Capture the cell that displays the provided text and extract its [X, Y] central coordinate. 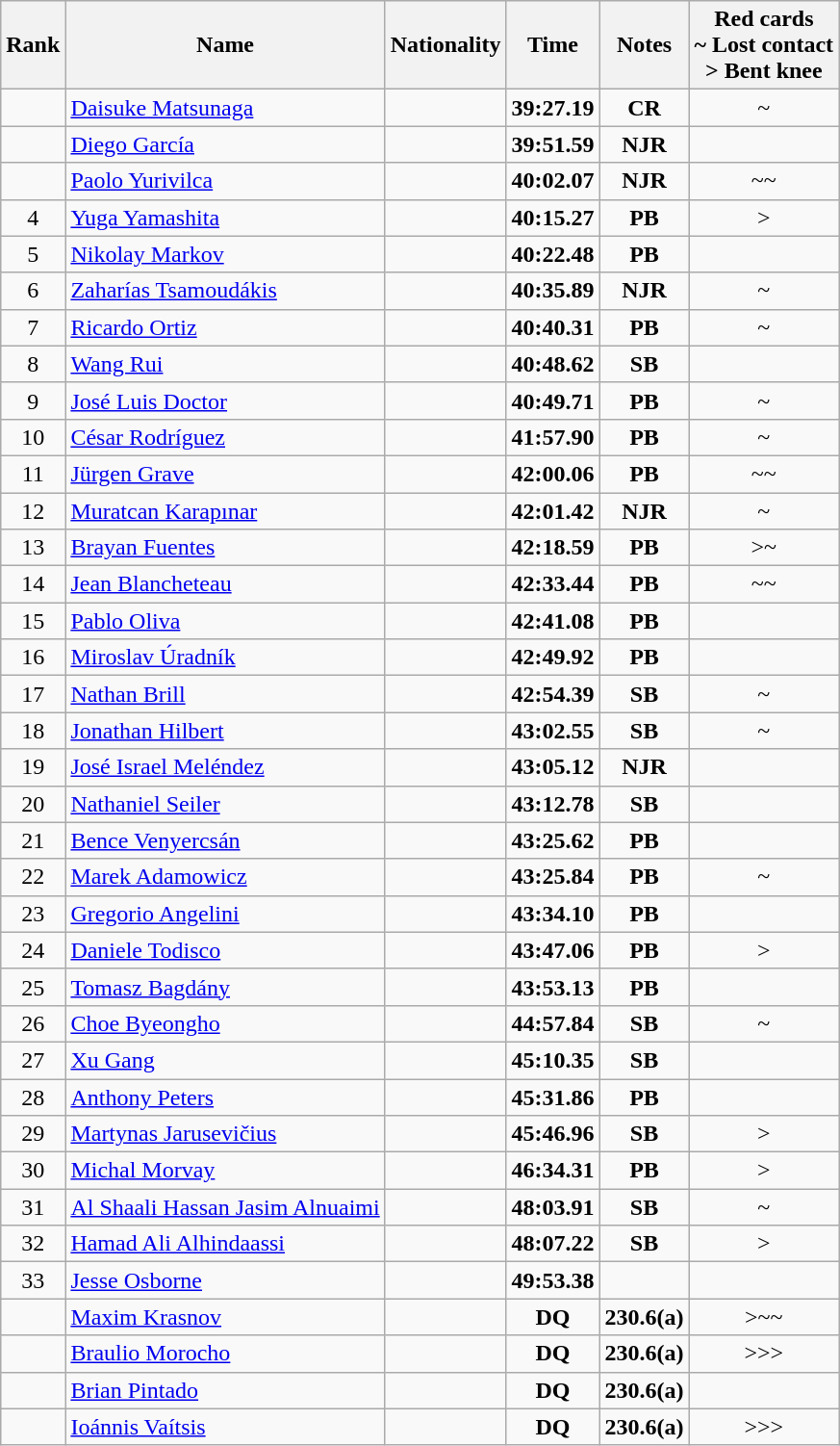
43:47.06 [552, 950]
26 [33, 1023]
23 [33, 914]
43:53.13 [552, 987]
45:46.96 [552, 1134]
Nathan Brill [225, 694]
Martynas Jarusevičius [225, 1134]
41:57.90 [552, 437]
28 [33, 1097]
Paolo Yurivilca [225, 181]
27 [33, 1060]
32 [33, 1244]
43:02.55 [552, 731]
Daniele Todisco [225, 950]
>~ [764, 548]
48:07.22 [552, 1244]
31 [33, 1207]
Notes [645, 45]
21 [33, 840]
43:12.78 [552, 804]
César Rodríguez [225, 437]
48:03.91 [552, 1207]
Choe Byeongho [225, 1023]
Yuga Yamashita [225, 218]
40:49.71 [552, 400]
49:53.38 [552, 1280]
13 [33, 548]
40:15.27 [552, 218]
Braulio Morocho [225, 1354]
José Luis Doctor [225, 400]
12 [33, 511]
46:34.31 [552, 1171]
40:40.31 [552, 327]
16 [33, 658]
24 [33, 950]
42:33.44 [552, 584]
40:22.48 [552, 254]
42:18.59 [552, 548]
43:25.62 [552, 840]
14 [33, 584]
Name [225, 45]
Nationality [445, 45]
Al Shaali Hassan Jasim Alnuaimi [225, 1207]
Red cards~ Lost contact > Bent knee [764, 45]
Hamad Ali Alhindaassi [225, 1244]
10 [33, 437]
19 [33, 767]
17 [33, 694]
30 [33, 1171]
Bence Venyercsán [225, 840]
Jesse Osborne [225, 1280]
29 [33, 1134]
43:05.12 [552, 767]
42:54.39 [552, 694]
Brayan Fuentes [225, 548]
Rank [33, 45]
Nikolay Markov [225, 254]
11 [33, 474]
Time [552, 45]
40:35.89 [552, 291]
40:02.07 [552, 181]
José Israel Meléndez [225, 767]
25 [33, 987]
39:27.19 [552, 108]
20 [33, 804]
39:51.59 [552, 144]
Wang Rui [225, 364]
Muratcan Karapınar [225, 511]
8 [33, 364]
CR [645, 108]
Ioánnis Vaítsis [225, 1427]
15 [33, 621]
42:00.06 [552, 474]
43:25.84 [552, 877]
18 [33, 731]
45:31.86 [552, 1097]
42:01.42 [552, 511]
Michal Morvay [225, 1171]
Tomasz Bagdány [225, 987]
Xu Gang [225, 1060]
6 [33, 291]
22 [33, 877]
Jonathan Hilbert [225, 731]
Miroslav Úradník [225, 658]
Marek Adamowicz [225, 877]
5 [33, 254]
Nathaniel Seiler [225, 804]
42:41.08 [552, 621]
43:34.10 [552, 914]
42:49.92 [552, 658]
9 [33, 400]
44:57.84 [552, 1023]
Pablo Oliva [225, 621]
40:48.62 [552, 364]
Daisuke Matsunaga [225, 108]
45:10.35 [552, 1060]
7 [33, 327]
Brian Pintado [225, 1390]
Diego García [225, 144]
33 [33, 1280]
Gregorio Angelini [225, 914]
>~~ [764, 1317]
4 [33, 218]
Jürgen Grave [225, 474]
Anthony Peters [225, 1097]
Zaharías Tsamoudákis [225, 291]
Ricardo Ortiz [225, 327]
Jean Blancheteau [225, 584]
Maxim Krasnov [225, 1317]
